Identify which cell holds the provided text, then report its [x, y] central coordinate. 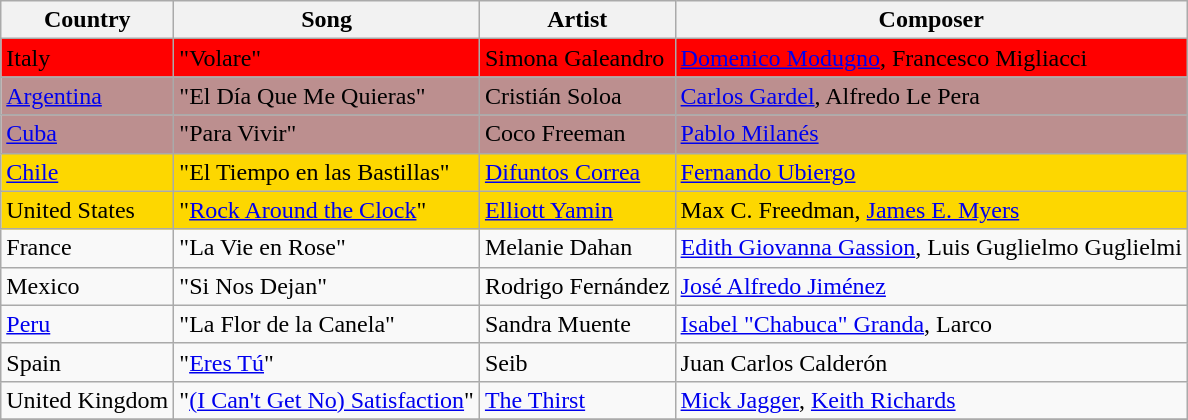
Seib [577, 362]
"(I Can't Get No) Satisfaction" [327, 400]
Carlos Gardel, Alfredo Le Pera [931, 96]
Argentina [88, 96]
Chile [88, 172]
Country [88, 20]
Mick Jagger, Keith Richards [931, 400]
Difuntos Correa [577, 172]
The Thirst [577, 400]
Pablo Milanés [931, 134]
"Si Nos Dejan" [327, 286]
"Volare" [327, 58]
Cristián Soloa [577, 96]
Peru [88, 324]
"El Tiempo en las Bastillas" [327, 172]
"Para Vivir" [327, 134]
Domenico Modugno, Francesco Migliacci [931, 58]
Song [327, 20]
Isabel "Chabuca" Granda, Larco [931, 324]
Cuba [88, 134]
Juan Carlos Calderón [931, 362]
Spain [88, 362]
Max C. Freedman, James E. Myers [931, 210]
Simona Galeandro [577, 58]
"Rock Around the Clock" [327, 210]
"El Día Que Me Quieras" [327, 96]
"La Flor de la Canela" [327, 324]
Fernando Ubiergo [931, 172]
Mexico [88, 286]
Coco Freeman [577, 134]
Composer [931, 20]
Sandra Muente [577, 324]
United Kingdom [88, 400]
France [88, 248]
Melanie Dahan [577, 248]
Rodrigo Fernández [577, 286]
Elliott Yamin [577, 210]
"Eres Tú" [327, 362]
José Alfredo Jiménez [931, 286]
Italy [88, 58]
United States [88, 210]
Edith Giovanna Gassion, Luis Guglielmo Guglielmi [931, 248]
"La Vie en Rose" [327, 248]
Artist [577, 20]
